Return the [X, Y] coordinate for the center point of the cell that contains the specified text.  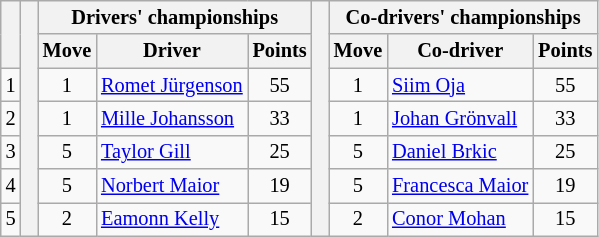
Eamonn Kelly [172, 219]
3 [11, 152]
Drivers' championships [175, 17]
Co-driver [460, 51]
Norbert Maior [172, 186]
4 [11, 186]
Driver [172, 51]
Johan Grönvall [460, 118]
Romet Jürgenson [172, 85]
Conor Mohan [460, 219]
Daniel Brkic [460, 152]
Mille Johansson [172, 118]
Taylor Gill [172, 152]
Siim Oja [460, 85]
Francesca Maior [460, 186]
Co-drivers' championships [464, 17]
